For the text-containing cell, return its midpoint in (X, Y) coordinate format. 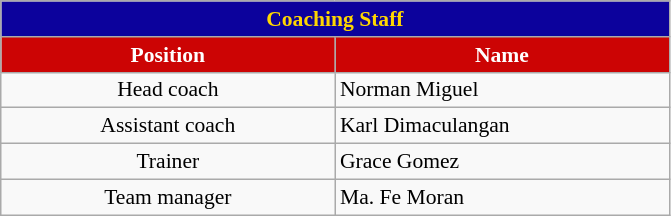
Coaching Staff (335, 19)
Norman Miguel (502, 90)
Name (502, 55)
Assistant coach (168, 126)
Head coach (168, 90)
Ma. Fe Moran (502, 197)
Grace Gomez (502, 162)
Team manager (168, 197)
Karl Dimaculangan (502, 126)
Trainer (168, 162)
Position (168, 55)
